Identify which cell holds the provided text, then report its [x, y] central coordinate. 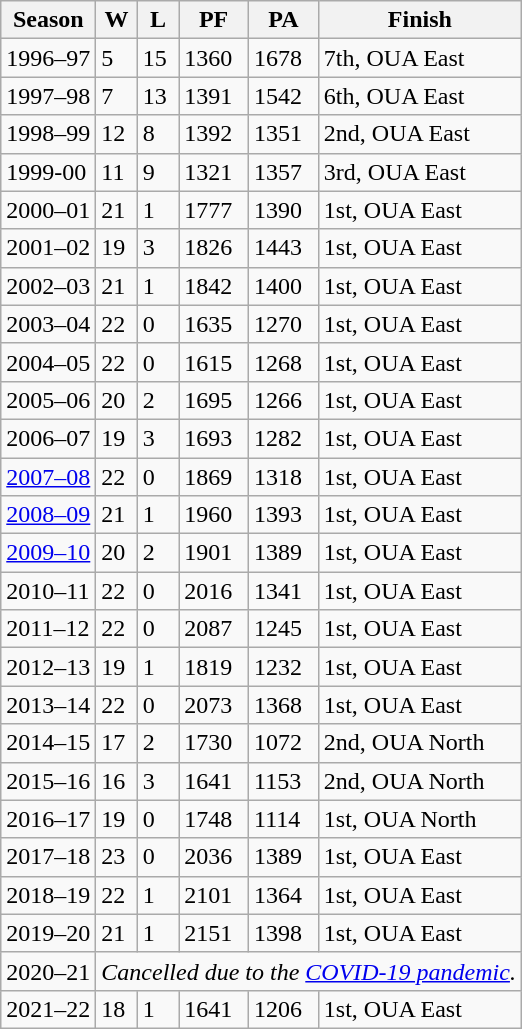
1368 [284, 705]
1901 [214, 553]
1st, OUA North [420, 819]
1321 [214, 172]
1341 [284, 591]
2010–11 [48, 591]
1635 [214, 324]
2087 [214, 629]
2009–10 [48, 553]
5 [116, 58]
1351 [284, 134]
1357 [284, 172]
1960 [214, 515]
1114 [284, 819]
1153 [284, 781]
7 [116, 96]
1390 [284, 210]
L [158, 20]
1615 [214, 362]
Cancelled due to the COVID-19 pandemic. [309, 971]
1997–98 [48, 96]
2005–06 [48, 400]
18 [116, 1009]
1398 [284, 933]
1996–97 [48, 58]
1206 [284, 1009]
2016 [214, 591]
2101 [214, 895]
1869 [214, 477]
1268 [284, 362]
1693 [214, 438]
1282 [284, 438]
11 [116, 172]
2008–09 [48, 515]
2073 [214, 705]
1270 [284, 324]
2036 [214, 857]
2001–02 [48, 248]
1842 [214, 286]
1695 [214, 400]
2021–22 [48, 1009]
1232 [284, 667]
1730 [214, 743]
9 [158, 172]
1391 [214, 96]
2003–04 [48, 324]
1364 [284, 895]
6th, OUA East [420, 96]
2000–01 [48, 210]
2020–21 [48, 971]
2002–03 [48, 286]
1393 [284, 515]
2016–17 [48, 819]
12 [116, 134]
Season [48, 20]
2011–12 [48, 629]
1245 [284, 629]
1819 [214, 667]
23 [116, 857]
16 [116, 781]
2015–16 [48, 781]
1748 [214, 819]
17 [116, 743]
2nd, OUA East [420, 134]
1266 [284, 400]
1998–99 [48, 134]
2004–05 [48, 362]
1318 [284, 477]
1826 [214, 248]
1542 [284, 96]
15 [158, 58]
2151 [214, 933]
1400 [284, 286]
2007–08 [48, 477]
1443 [284, 248]
7th, OUA East [420, 58]
13 [158, 96]
2006–07 [48, 438]
1360 [214, 58]
1392 [214, 134]
2013–14 [48, 705]
PA [284, 20]
2012–13 [48, 667]
2019–20 [48, 933]
2014–15 [48, 743]
1777 [214, 210]
W [116, 20]
Finish [420, 20]
2017–18 [48, 857]
8 [158, 134]
2018–19 [48, 895]
1999-00 [48, 172]
3rd, OUA East [420, 172]
1678 [284, 58]
PF [214, 20]
1072 [284, 743]
